Provide the [x, y] coordinate of the cell's center where the given text is located.  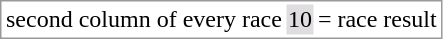
second column of every race [144, 19]
= race result [377, 19]
10 [300, 19]
